Return the [x, y] coordinate for the center point of the cell that contains the specified text.  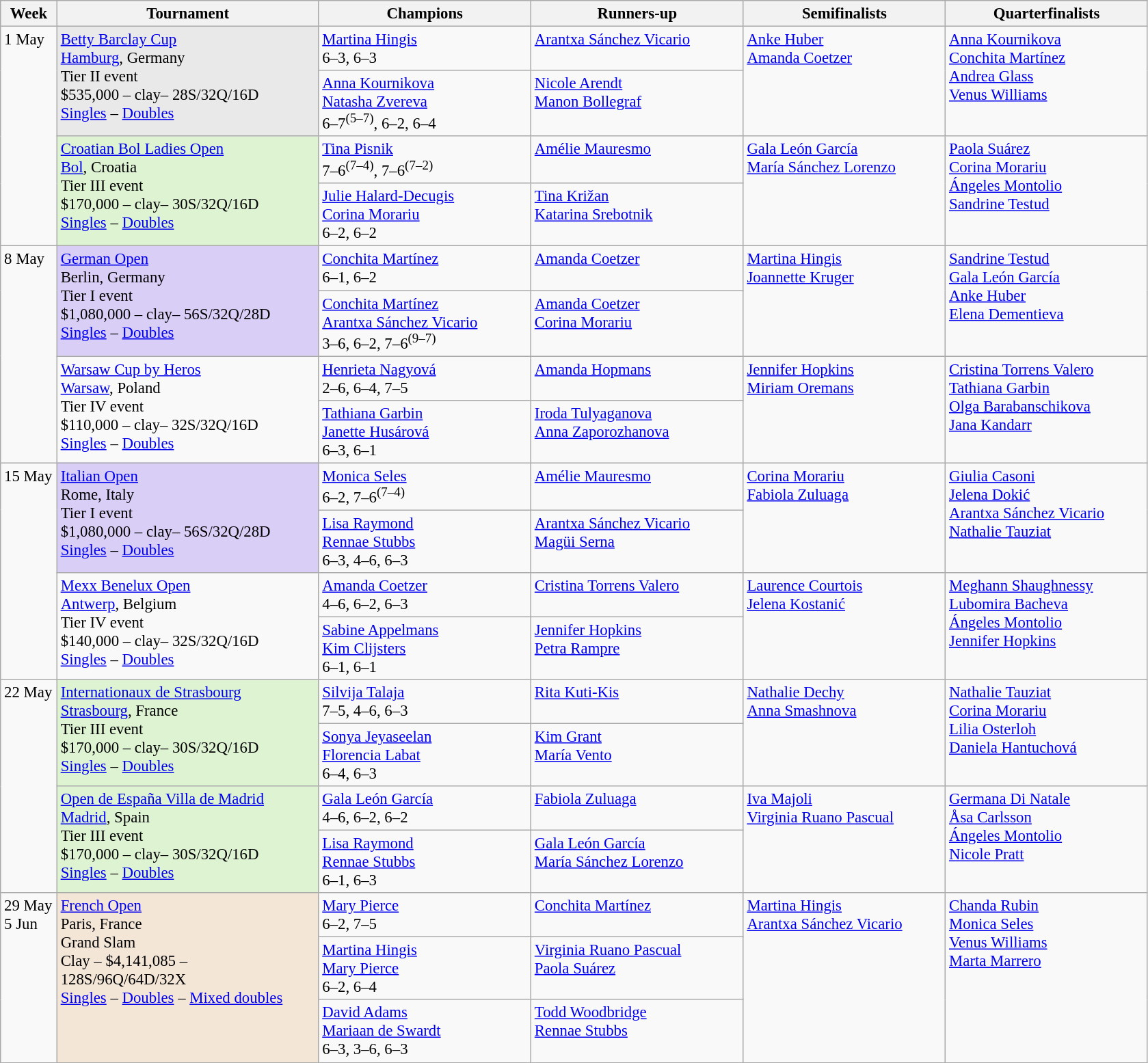
Laurence Courtois Jelena Kostanić [844, 626]
Gala León García 4–6, 6–2, 6–2 [425, 808]
Week [29, 14]
Jennifer Hopkins Petra Rampre [637, 648]
German Open Berlin, Germany Tier I event $1,080,000 – clay– 56S/32Q/28DSingles – Doubles [187, 301]
Henrieta Nagyová 2–6, 6–4, 7–5 [425, 379]
Mexx Benelux Open Antwerp, Belgium Tier IV event $140,000 – clay– 32S/32Q/16DSingles – Doubles [187, 626]
Conchita Martínez 6–1, 6–2 [425, 268]
Cristina Torrens Valero Tathiana Garbin Olga Barabanschikova Jana Kandarr [1047, 409]
Fabiola Zuluaga [637, 808]
Sonya Jeyaseelan Florencia Labat6–4, 6–3 [425, 755]
Warsaw Cup by Heros Warsaw, Poland Tier IV event $110,000 – clay– 32S/32Q/16DSingles – Doubles [187, 409]
Internationaux de Strasbourg Strasbourg, France Tier III event $170,000 – clay– 30S/32Q/16DSingles – Doubles [187, 733]
Cristina Torrens Valero [637, 595]
Lisa Raymond Rennae Stubbs6–1, 6–3 [425, 862]
Nathalie Tauziat Corina Morariu Lilia Osterloh Daniela Hantuchová [1047, 733]
Paola Suárez Corina Morariu Ángeles Montolio Sandrine Testud [1047, 191]
29 May5 Jun [29, 978]
Monica Seles 6–2, 7–6(7–4) [425, 487]
1 May [29, 137]
Martina Hingis Arantxa Sánchez Vicario [844, 978]
Giulia Casoni Jelena Dokić Arantxa Sánchez Vicario Nathalie Tauziat [1047, 518]
Betty Barclay Cup Hamburg, Germany Tier II event $535,000 – clay– 28S/32Q/16DSingles – Doubles [187, 82]
Quarterfinalists [1047, 14]
8 May [29, 354]
Lisa Raymond Rennae Stubbs6–3, 4–6, 6–3 [425, 541]
Amanda Hopmans [637, 379]
Martina Hingis Mary Pierce6–2, 6–4 [425, 969]
Germana Di Natale Åsa Carlsson Ángeles Montolio Nicole Pratt [1047, 839]
Semifinalists [844, 14]
Amanda Coetzer [637, 268]
French Open Paris, France Grand SlamClay – $4,141,085 – 128S/96Q/64D/32XSingles – Doubles – Mixed doubles [187, 978]
Sandrine Testud Gala León García Anke Huber Elena Dementieva [1047, 301]
Martina Hingis Joannette Kruger [844, 301]
Conchita Martínez [637, 915]
Italian Open Rome, Italy Tier I event $1,080,000 – clay– 56S/32Q/28DSingles – Doubles [187, 518]
22 May [29, 786]
Martina Hingis 6–3, 6–3 [425, 49]
Champions [425, 14]
Sabine Appelmans Kim Clijsters6–1, 6–1 [425, 648]
Amanda Coetzer Corina Morariu [637, 323]
Nicole Arendt Manon Bollegraf [637, 103]
Anna Kournikova Conchita Martínez Andrea Glass Venus Williams [1047, 82]
Arantxa Sánchez Vicario [637, 49]
Meghann Shaughnessy Lubomira Bacheva Ángeles Montolio Jennifer Hopkins [1047, 626]
Anna Kournikova Natasha Zvereva6–7(5–7), 6–2, 6–4 [425, 103]
Croatian Bol Ladies Open Bol, Croatia Tier III event $170,000 – clay– 30S/32Q/16DSingles – Doubles [187, 191]
Rita Kuti-Kis [637, 701]
Tournament [187, 14]
Mary Pierce 6–2, 7–5 [425, 915]
Open de España Villa de Madrid Madrid, Spain Tier III event $170,000 – clay– 30S/32Q/16DSingles – Doubles [187, 839]
Tina Križan Katarina Srebotnik [637, 215]
Nathalie Dechy Anna Smashnova [844, 733]
Tina Pisnik 7–6(7–4), 7–6(7–2) [425, 160]
Todd Woodbridge Rennae Stubbs [637, 1032]
Iva Majoli Virginia Ruano Pascual [844, 839]
Julie Halard-Decugis Corina Morariu6–2, 6–2 [425, 215]
Kim Grant María Vento [637, 755]
Virginia Ruano Pascual Paola Suárez [637, 969]
Chanda Rubin Monica Seles Venus Williams Marta Marrero [1047, 978]
Conchita Martínez Arantxa Sánchez Vicario3–6, 6–2, 7–6(9–7) [425, 323]
Iroda Tulyaganova Anna Zaporozhanova [637, 431]
Jennifer Hopkins Miriam Oremans [844, 409]
Runners-up [637, 14]
Arantxa Sánchez Vicario Magüi Serna [637, 541]
David Adams Mariaan de Swardt6–3, 3–6, 6–3 [425, 1032]
Tathiana Garbin Janette Husárová6–3, 6–1 [425, 431]
Corina Morariu Fabiola Zuluaga [844, 518]
Anke Huber Amanda Coetzer [844, 82]
Silvija Talaja 7–5, 4–6, 6–3 [425, 701]
15 May [29, 571]
Amanda Coetzer 4–6, 6–2, 6–3 [425, 595]
